For the text-containing cell, return its midpoint in [X, Y] coordinate format. 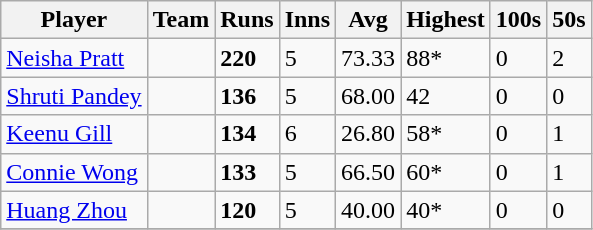
100s [518, 20]
58* [446, 134]
68.00 [368, 96]
Player [74, 20]
Keenu Gill [74, 134]
Connie Wong [74, 172]
Inns [307, 20]
66.50 [368, 172]
26.80 [368, 134]
120 [247, 210]
50s [569, 20]
Neisha Pratt [74, 58]
6 [307, 134]
134 [247, 134]
133 [247, 172]
Shruti Pandey [74, 96]
40* [446, 210]
220 [247, 58]
40.00 [368, 210]
73.33 [368, 58]
Runs [247, 20]
88* [446, 58]
Team [181, 20]
Avg [368, 20]
42 [446, 96]
2 [569, 58]
Highest [446, 20]
60* [446, 172]
136 [247, 96]
Huang Zhou [74, 210]
